Scan for the cell matching the given text and deliver its (X, Y) coordinate at center. 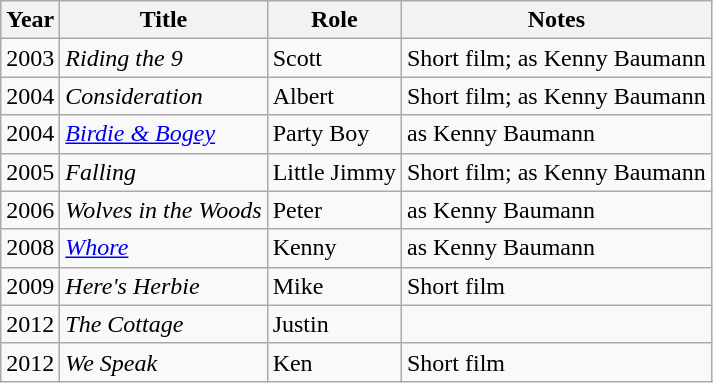
Scott (334, 58)
Justin (334, 324)
The Cottage (164, 324)
Birdie & Bogey (164, 134)
Wolves in the Woods (164, 210)
Notes (556, 20)
Role (334, 20)
We Speak (164, 362)
2005 (30, 172)
Consideration (164, 96)
Albert (334, 96)
Ken (334, 362)
2006 (30, 210)
Little Jimmy (334, 172)
Year (30, 20)
Falling (164, 172)
Whore (164, 248)
Title (164, 20)
Riding the 9 (164, 58)
Kenny (334, 248)
2003 (30, 58)
2009 (30, 286)
Mike (334, 286)
2008 (30, 248)
Here's Herbie (164, 286)
Party Boy (334, 134)
Peter (334, 210)
